Detect which cell encompasses the target text, then output its [X, Y] center coordinate. 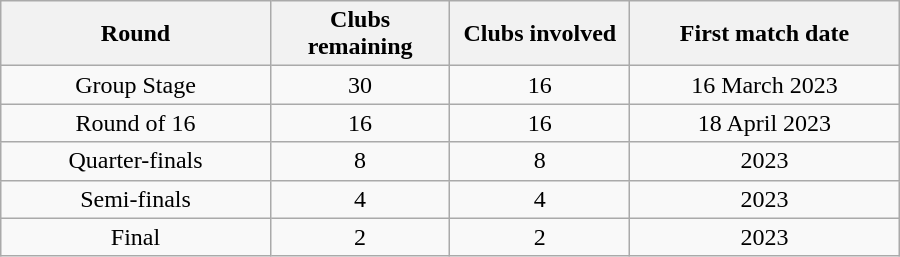
First match date [765, 34]
Clubs involved [540, 34]
Group Stage [136, 85]
18 April 2023 [765, 123]
Round [136, 34]
30 [360, 85]
Quarter-finals [136, 161]
Semi-finals [136, 199]
Final [136, 237]
Round of 16 [136, 123]
16 March 2023 [765, 85]
Clubs remaining [360, 34]
